For the text-containing cell, return its midpoint in (X, Y) coordinate format. 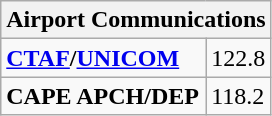
CAPE APCH/DEP (104, 96)
CTAF/UNICOM (104, 58)
Airport Communications (136, 20)
118.2 (238, 96)
122.8 (238, 58)
